Identify which cell holds the provided text, then report its [X, Y] central coordinate. 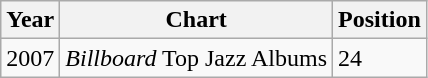
Position [380, 20]
Billboard Top Jazz Albums [196, 58]
Chart [196, 20]
2007 [30, 58]
24 [380, 58]
Year [30, 20]
